Search for the cell housing the specified text and yield its (x, y) center coordinate. 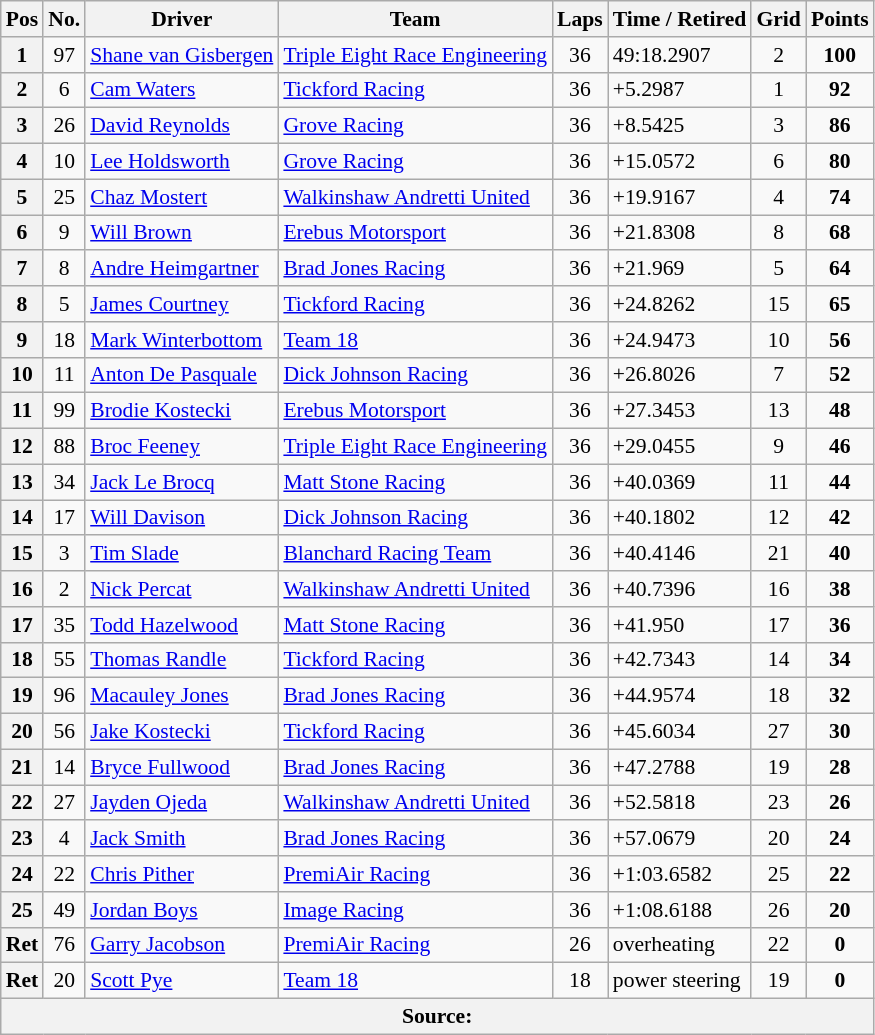
Brodie Kostecki (182, 411)
Points (840, 19)
Blanchard Racing Team (415, 554)
+40.0369 (680, 482)
32 (840, 696)
65 (840, 304)
Chaz Mostert (182, 197)
Anton De Pasquale (182, 375)
Chris Pither (182, 874)
+19.9167 (680, 197)
+40.4146 (680, 554)
Thomas Randle (182, 660)
+29.0455 (680, 447)
Jack Smith (182, 839)
David Reynolds (182, 126)
Will Davison (182, 518)
+44.9574 (680, 696)
Tim Slade (182, 554)
48 (840, 411)
Lee Holdsworth (182, 162)
+21.969 (680, 269)
Source: (438, 1017)
44 (840, 482)
Driver (182, 19)
Mark Winterbottom (182, 340)
+47.2788 (680, 767)
Jake Kostecki (182, 732)
Jordan Boys (182, 910)
Will Brown (182, 233)
+45.6034 (680, 732)
+26.8026 (680, 375)
+8.5425 (680, 126)
Macauley Jones (182, 696)
Garry Jacobson (182, 945)
Jayden Ojeda (182, 803)
30 (840, 732)
55 (64, 660)
+27.3453 (680, 411)
Todd Hazelwood (182, 625)
Time / Retired (680, 19)
49 (64, 910)
+24.8262 (680, 304)
No. (64, 19)
97 (64, 55)
Grid (778, 19)
86 (840, 126)
James Courtney (182, 304)
+1:03.6582 (680, 874)
Laps (580, 19)
+57.0679 (680, 839)
76 (64, 945)
80 (840, 162)
Shane van Gisbergen (182, 55)
Nick Percat (182, 589)
96 (64, 696)
Jack Le Brocq (182, 482)
+41.950 (680, 625)
+40.1802 (680, 518)
Broc Feeney (182, 447)
49:18.2907 (680, 55)
+15.0572 (680, 162)
+52.5818 (680, 803)
35 (64, 625)
28 (840, 767)
68 (840, 233)
Bryce Fullwood (182, 767)
52 (840, 375)
Andre Heimgartner (182, 269)
88 (64, 447)
+42.7343 (680, 660)
42 (840, 518)
74 (840, 197)
38 (840, 589)
+5.2987 (680, 90)
+21.8308 (680, 233)
+1:08.6188 (680, 910)
46 (840, 447)
+40.7396 (680, 589)
power steering (680, 981)
Image Racing (415, 910)
40 (840, 554)
+24.9473 (680, 340)
64 (840, 269)
Scott Pye (182, 981)
Cam Waters (182, 90)
100 (840, 55)
Pos (22, 19)
92 (840, 90)
99 (64, 411)
overheating (680, 945)
Team (415, 19)
